Locate the cell with the specified text and output its [X, Y] center coordinate. 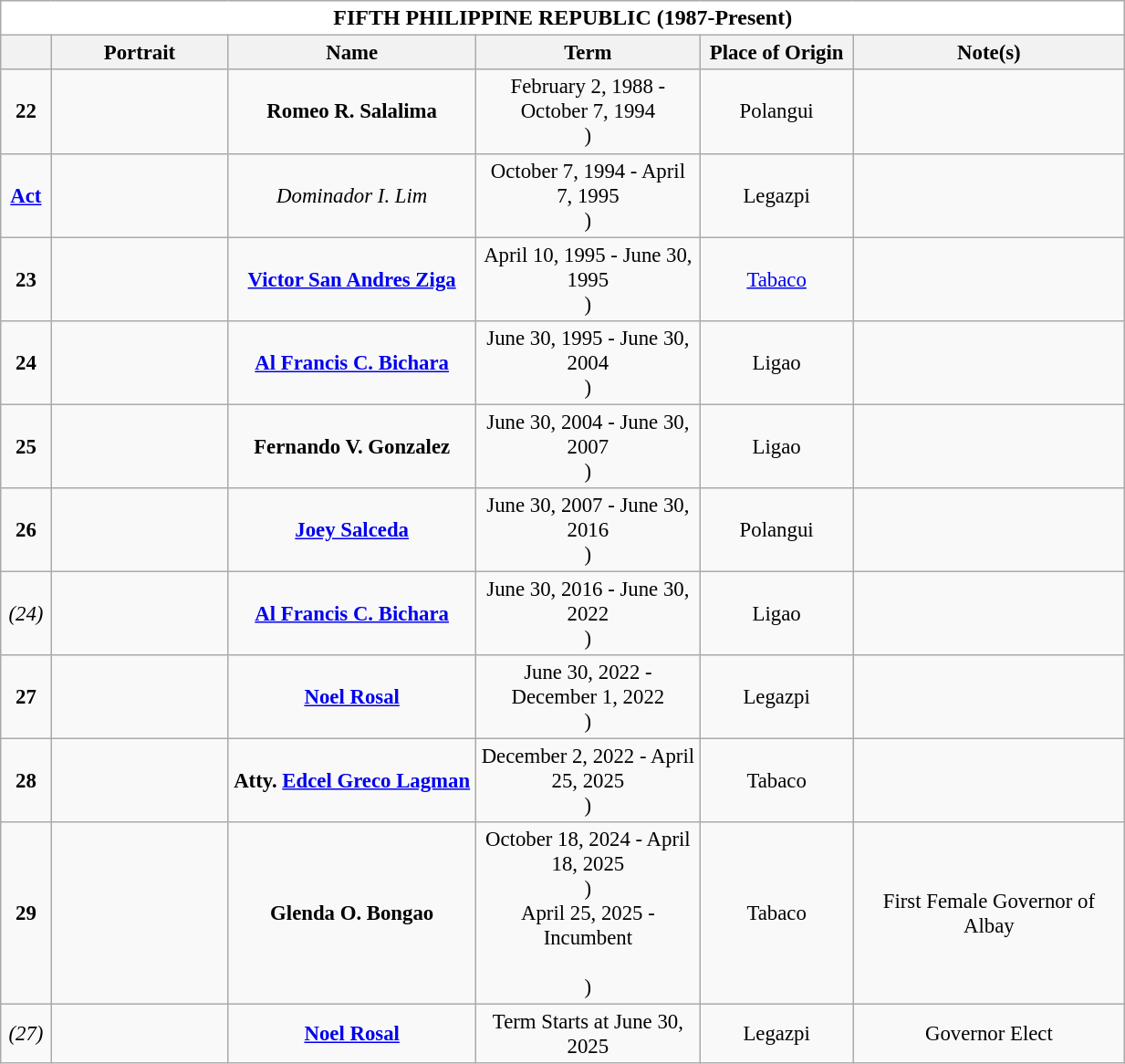
25 [26, 446]
Victor San Andres Ziga [352, 279]
Term Starts at June 30, 2025 [589, 1035]
(27) [26, 1035]
24 [26, 362]
26 [26, 530]
February 2, 1988 - October 7, 1994 ) [589, 112]
June 30, 2007 - June 30, 2016 ) [589, 530]
Place of Origin [776, 53]
(24) [26, 613]
FIFTH PHILIPPINE REPUBLIC (1987-Present) [563, 18]
Fernando V. Gonzalez [352, 446]
October 18, 2024 - April 18, 2025 ) April 25, 2025 - Incumbent ) [589, 913]
Act [26, 195]
Joey Salceda [352, 530]
June 30, 2004 - June 30, 2007 ) [589, 446]
October 7, 1994 - April 7, 1995 ) [589, 195]
June 30, 1995 - June 30, 2004 ) [589, 362]
December 2, 2022 - April 25, 2025) [589, 780]
27 [26, 697]
Atty. Edcel Greco Lagman [352, 780]
Term [589, 53]
23 [26, 279]
29 [26, 913]
22 [26, 112]
June 30, 2016 - June 30, 2022 ) [589, 613]
April 10, 1995 - June 30, 1995 ) [589, 279]
June 30, 2022 - December 1, 2022 ) [589, 697]
First Female Governor of Albay [989, 913]
Governor Elect [989, 1035]
Name [352, 53]
Note(s) [989, 53]
Glenda O. Bongao [352, 913]
Dominador I. Lim [352, 195]
Portrait [140, 53]
Romeo R. Salalima [352, 112]
28 [26, 780]
